Output the [X, Y] coordinate of the center of the cell containing the given text.  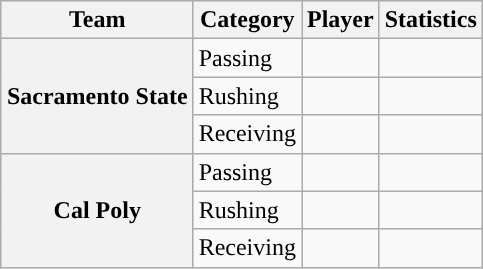
Cal Poly [97, 210]
Category [247, 20]
Sacramento State [97, 96]
Player [341, 20]
Team [97, 20]
Statistics [430, 20]
